Find where the given text appears and provide that cell's center as (X, Y) coordinate. 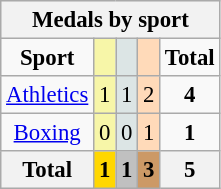
4 (190, 95)
2 (149, 95)
Sport (48, 58)
Boxing (48, 133)
Athletics (48, 95)
3 (149, 170)
5 (190, 170)
Medals by sport (110, 20)
